Scan for the cell matching the given text and deliver its (X, Y) coordinate at center. 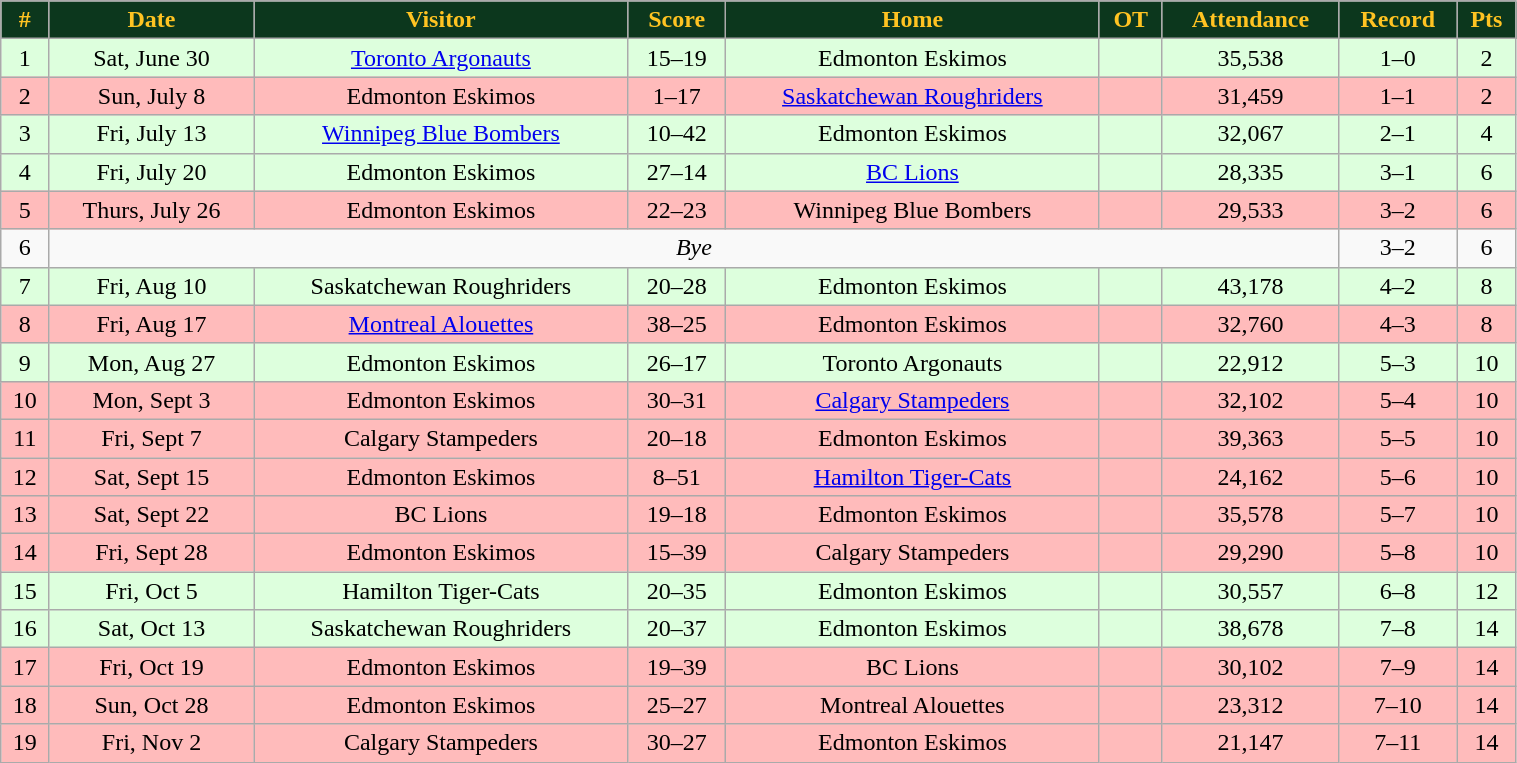
3 (25, 134)
19–39 (677, 667)
5–6 (1398, 477)
19–18 (677, 515)
20–37 (677, 629)
2–1 (1398, 134)
32,067 (1250, 134)
Fri, Sept 28 (152, 553)
Thurs, July 26 (152, 210)
32,760 (1250, 324)
Date (152, 20)
32,102 (1250, 400)
Fri, Oct 19 (152, 667)
7–9 (1398, 667)
35,538 (1250, 58)
20–35 (677, 591)
Fri, Aug 17 (152, 324)
7 (25, 286)
1–1 (1398, 96)
30,102 (1250, 667)
4–3 (1398, 324)
Visitor (441, 20)
Fri, July 20 (152, 172)
Fri, July 13 (152, 134)
15 (25, 591)
28,335 (1250, 172)
5–8 (1398, 553)
6–8 (1398, 591)
16 (25, 629)
Fri, Aug 10 (152, 286)
3–1 (1398, 172)
39,363 (1250, 438)
22–23 (677, 210)
26–17 (677, 362)
# (25, 20)
5–5 (1398, 438)
35,578 (1250, 515)
Home (913, 20)
17 (25, 667)
Sun, July 8 (152, 96)
Mon, Aug 27 (152, 362)
30–31 (677, 400)
Pts (1486, 20)
20–28 (677, 286)
5 (25, 210)
Sat, Oct 13 (152, 629)
8–51 (677, 477)
24,162 (1250, 477)
Sat, June 30 (152, 58)
13 (25, 515)
7–8 (1398, 629)
5–7 (1398, 515)
25–27 (677, 705)
Sat, Sept 22 (152, 515)
7–11 (1398, 743)
27–14 (677, 172)
15–39 (677, 553)
7–10 (1398, 705)
11 (25, 438)
OT (1130, 20)
5–3 (1398, 362)
22,912 (1250, 362)
Record (1398, 20)
4–2 (1398, 286)
1 (25, 58)
Fri, Sept 7 (152, 438)
38–25 (677, 324)
29,533 (1250, 210)
31,459 (1250, 96)
Sun, Oct 28 (152, 705)
20–18 (677, 438)
1–17 (677, 96)
18 (25, 705)
30,557 (1250, 591)
Fri, Oct 5 (152, 591)
1–0 (1398, 58)
38,678 (1250, 629)
Bye (694, 248)
9 (25, 362)
Score (677, 20)
23,312 (1250, 705)
Attendance (1250, 20)
5–4 (1398, 400)
21,147 (1250, 743)
19 (25, 743)
29,290 (1250, 553)
Sat, Sept 15 (152, 477)
43,178 (1250, 286)
30–27 (677, 743)
15–19 (677, 58)
Mon, Sept 3 (152, 400)
10–42 (677, 134)
Fri, Nov 2 (152, 743)
